Search for the cell housing the specified text and yield its (x, y) center coordinate. 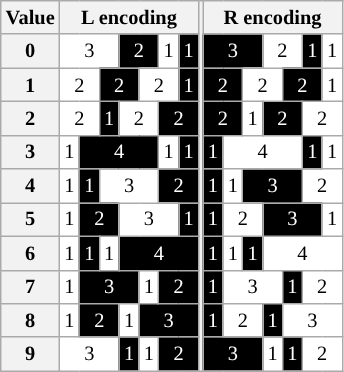
R encoding (272, 17)
5 (30, 219)
7 (30, 287)
0 (30, 51)
8 (30, 320)
Value (30, 17)
9 (30, 354)
L encoding (130, 17)
6 (30, 253)
